Find where the given text appears and provide that cell's center as [x, y] coordinate. 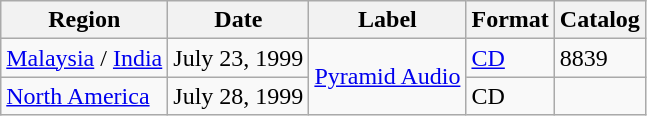
North America [84, 96]
July 23, 1999 [238, 58]
Malaysia / India [84, 58]
Date [238, 20]
July 28, 1999 [238, 96]
Pyramid Audio [388, 77]
8839 [600, 58]
Label [388, 20]
Format [510, 20]
Region [84, 20]
Catalog [600, 20]
